Search for the cell housing the specified text and yield its [x, y] center coordinate. 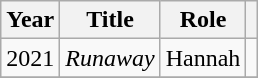
Hannah [203, 58]
Title [110, 20]
Year [30, 20]
2021 [30, 58]
Runaway [110, 58]
Role [203, 20]
